Detect which cell encompasses the target text, then output its [X, Y] center coordinate. 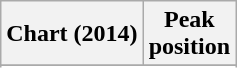
Chart (2014) [72, 34]
Peakposition [189, 34]
